Detect which cell encompasses the target text, then output its [x, y] center coordinate. 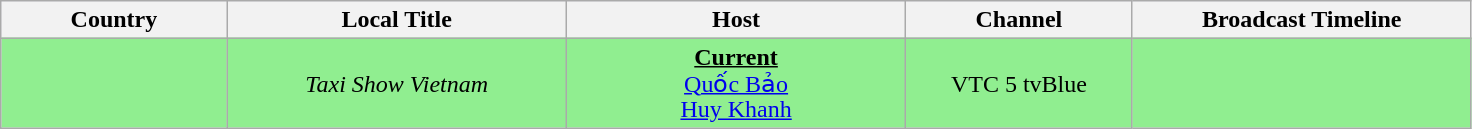
CurrentQuốc Bảo Huy Khanh [736, 83]
VTC 5 tvBlue [1019, 83]
Country [114, 20]
Taxi Show Vietnam [396, 83]
Channel [1019, 20]
Local Title [396, 20]
Host [736, 20]
Broadcast Timeline [1302, 20]
